Extract the (x, y) coordinate from the center of the cell holding the provided text.  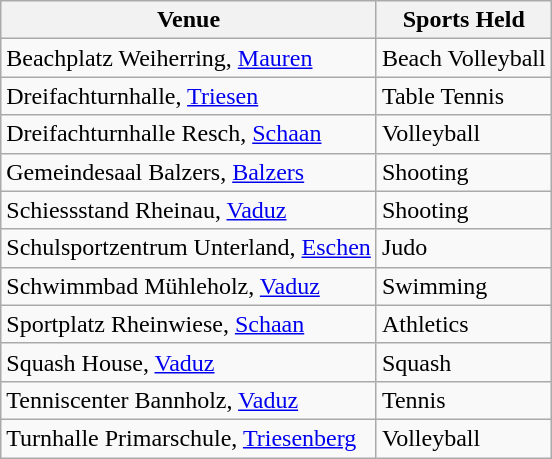
Judo (464, 248)
Swimming (464, 286)
Schulsportzentrum Unterland, Eschen (189, 248)
Tennis (464, 400)
Athletics (464, 324)
Squash (464, 362)
Tenniscenter Bannholz, Vaduz (189, 400)
Squash House, Vaduz (189, 362)
Turnhalle Primarschule, Triesenberg (189, 438)
Table Tennis (464, 96)
Beachplatz Weiherring, Mauren (189, 58)
Venue (189, 20)
Sportplatz Rheinwiese, Schaan (189, 324)
Schiessstand Rheinau, Vaduz (189, 210)
Schwimmbad Mühleholz, Vaduz (189, 286)
Sports Held (464, 20)
Dreifachturnhalle Resch, Schaan (189, 134)
Gemeindesaal Balzers, Balzers (189, 172)
Beach Volleyball (464, 58)
Dreifachturnhalle, Triesen (189, 96)
